Return the (x, y) coordinate for the center point of the cell that contains the specified text.  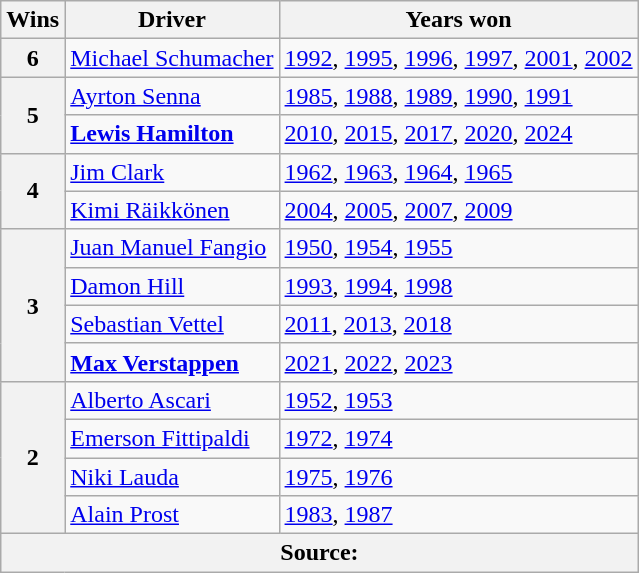
2004, 2005, 2007, 2009 (458, 210)
5 (33, 115)
1950, 1954, 1955 (458, 248)
Source: (320, 553)
1993, 1994, 1998 (458, 286)
6 (33, 58)
Kimi Räikkönen (172, 210)
2010, 2015, 2017, 2020, 2024 (458, 134)
Emerson Fittipaldi (172, 438)
Sebastian Vettel (172, 324)
2011, 2013, 2018 (458, 324)
1952, 1953 (458, 400)
2021, 2022, 2023 (458, 362)
Alain Prost (172, 515)
1972, 1974 (458, 438)
1962, 1963, 1964, 1965 (458, 172)
Jim Clark (172, 172)
Max Verstappen (172, 362)
Years won (458, 20)
1992, 1995, 1996, 1997, 2001, 2002 (458, 58)
Damon Hill (172, 286)
Ayrton Senna (172, 96)
Driver (172, 20)
Alberto Ascari (172, 400)
2 (33, 457)
Wins (33, 20)
1983, 1987 (458, 515)
4 (33, 191)
Juan Manuel Fangio (172, 248)
1985, 1988, 1989, 1990, 1991 (458, 96)
Niki Lauda (172, 477)
1975, 1976 (458, 477)
3 (33, 305)
Michael Schumacher (172, 58)
Lewis Hamilton (172, 134)
